Return (x, y) of the center of cell containing provided text 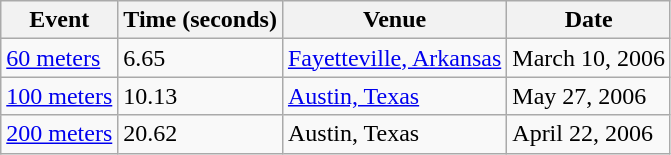
April 22, 2006 (589, 134)
May 27, 2006 (589, 96)
10.13 (200, 96)
6.65 (200, 58)
100 meters (60, 96)
March 10, 2006 (589, 58)
200 meters (60, 134)
Fayetteville, Arkansas (394, 58)
Venue (394, 20)
20.62 (200, 134)
60 meters (60, 58)
Event (60, 20)
Date (589, 20)
Time (seconds) (200, 20)
